From the cell containing the given text, extract its center point as [x, y] coordinate. 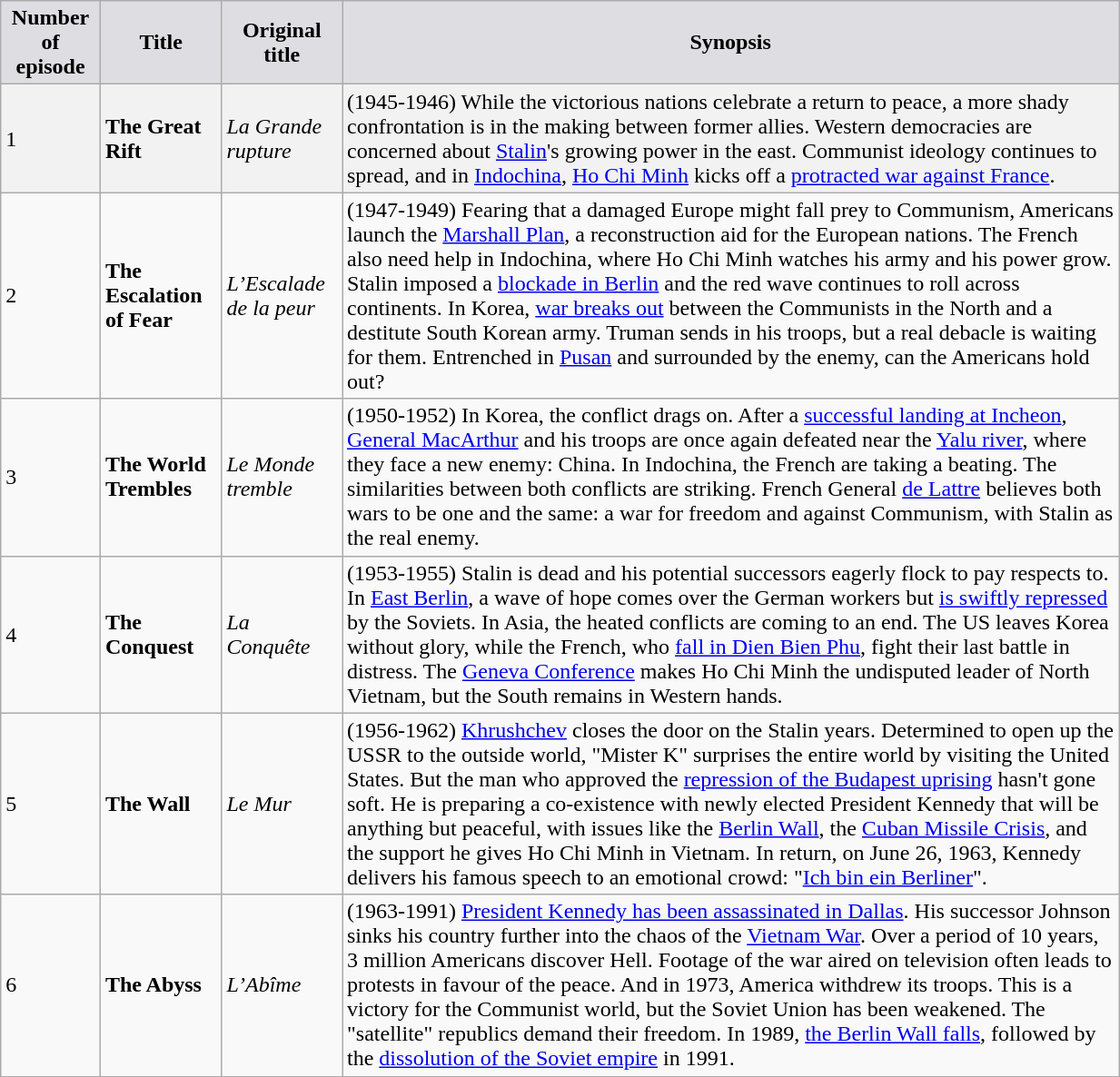
Title [161, 43]
2 [51, 296]
The Conquest [161, 634]
Original title [282, 43]
The Wall [161, 804]
5 [51, 804]
The Escalation of Fear [161, 296]
The Great Rift [161, 138]
The Abyss [161, 985]
Number of episode [51, 43]
3 [51, 478]
4 [51, 634]
Le Mur [282, 804]
6 [51, 985]
The World Trembles [161, 478]
La Grande rupture [282, 138]
Le Monde tremble [282, 478]
La Conquête [282, 634]
L’Abîme [282, 985]
Synopsis [730, 43]
1 [51, 138]
L’Escalade de la peur [282, 296]
